From the cell containing the given text, extract its center point as [x, y] coordinate. 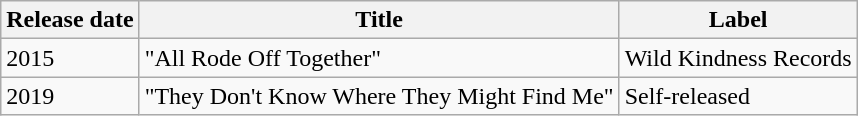
2015 [70, 58]
Release date [70, 20]
2019 [70, 96]
Wild Kindness Records [738, 58]
"They Don't Know Where They Might Find Me" [379, 96]
Self-released [738, 96]
Label [738, 20]
Title [379, 20]
"All Rode Off Together" [379, 58]
